Locate the cell with the specified text and output its [x, y] center coordinate. 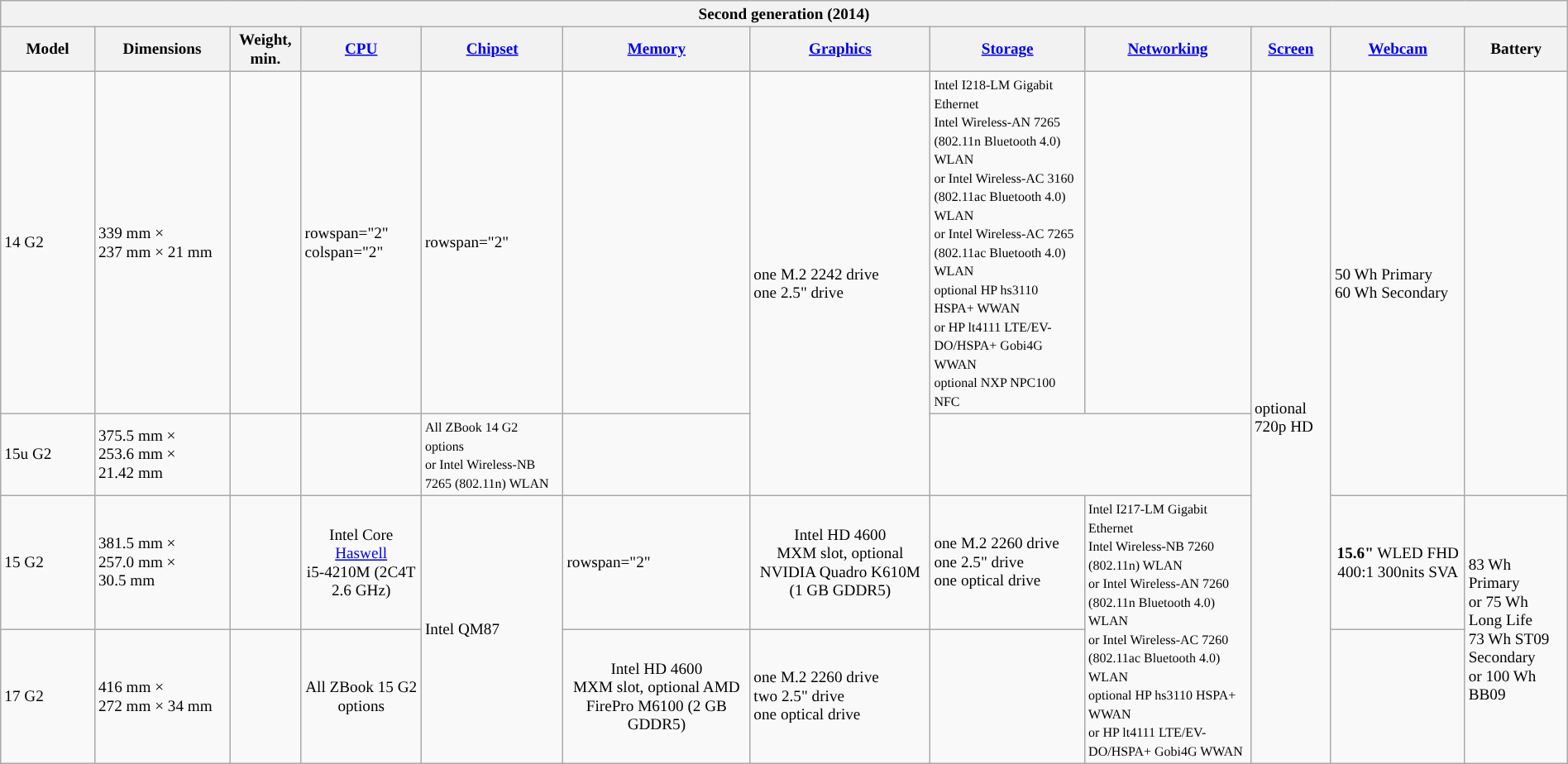
All ZBook 15 G2 options [361, 697]
Model [48, 49]
Networking [1168, 49]
one M.2 2242 driveone 2.5" drive [840, 283]
Dimensions [162, 49]
Screen [1290, 49]
339 mm × 237 mm × 21 mm [162, 242]
381.5 mm × 257.0 mm × 30.5 mm [162, 563]
Second generation (2014) [784, 14]
optional 720p HD [1290, 417]
Intel QM87 [491, 630]
Graphics [840, 49]
Battery [1516, 49]
one M.2 2260 drivetwo 2.5" driveone optical drive [840, 697]
one M.2 2260 driveone 2.5" driveone optical drive [1007, 563]
Intel HD 4600MXM slot, optional AMD FirePro M6100 (2 GB GDDR5) [657, 697]
15u G2 [48, 455]
50 Wh Primary60 Wh Secondary [1398, 283]
Intel Core Haswell i5-4210M (2C4T 2.6 GHz) [361, 563]
Storage [1007, 49]
416 mm × 272 mm × 34 mm [162, 697]
Intel HD 4600MXM slot, optional NVIDIA Quadro K610M (1 GB GDDR5) [840, 563]
Webcam [1398, 49]
15 G2 [48, 563]
15.6" WLED FHD 400:1 300nits SVA [1398, 563]
All ZBook 14 G2 optionsor Intel Wireless-NB 7265 (802.11n) WLAN [491, 455]
375.5 mm × 253.6 mm × 21.42 mm [162, 455]
CPU [361, 49]
Memory [657, 49]
17 G2 [48, 697]
14 G2 [48, 242]
83 Wh Primaryor 75 Wh Long Life73 Wh ST09 Secondaryor 100 Wh BB09 [1516, 630]
rowspan="2" colspan="2" [361, 242]
Weight, min. [265, 49]
Chipset [491, 49]
